Locate the cell with the specified text and output its [X, Y] center coordinate. 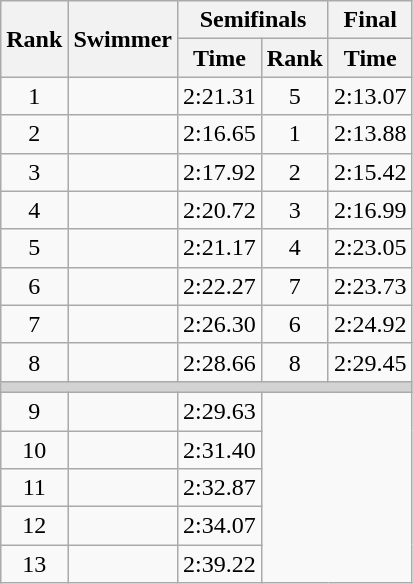
2:24.92 [370, 324]
2:15.42 [370, 172]
Semifinals [254, 20]
9 [34, 411]
2:34.07 [220, 526]
2:29.45 [370, 362]
2:23.73 [370, 286]
2:17.92 [220, 172]
2:39.22 [220, 564]
2:20.72 [220, 210]
2:31.40 [220, 449]
Final [370, 20]
Swimmer [123, 39]
2:16.65 [220, 134]
2:13.07 [370, 96]
2:13.88 [370, 134]
2:28.66 [220, 362]
2:26.30 [220, 324]
2:16.99 [370, 210]
10 [34, 449]
2:23.05 [370, 248]
2:22.27 [220, 286]
11 [34, 488]
13 [34, 564]
2:21.31 [220, 96]
2:32.87 [220, 488]
2:21.17 [220, 248]
12 [34, 526]
2:29.63 [220, 411]
